Extract the (x, y) coordinate from the center of the cell holding the provided text.  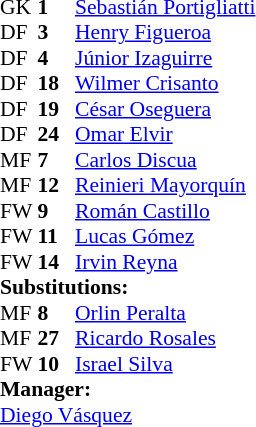
11 (57, 237)
Orlin Peralta (165, 313)
9 (57, 211)
Manager: (128, 389)
Lucas Gómez (165, 237)
Román Castillo (165, 211)
Substitutions: (128, 287)
Israel Silva (165, 364)
24 (57, 135)
Wilmer Crisanto (165, 83)
18 (57, 83)
Irvin Reyna (165, 262)
19 (57, 109)
Ricardo Rosales (165, 339)
12 (57, 185)
César Oseguera (165, 109)
4 (57, 58)
Carlos Discua (165, 160)
3 (57, 33)
8 (57, 313)
Júnior Izaguirre (165, 58)
Omar Elvir (165, 135)
7 (57, 160)
10 (57, 364)
Henry Figueroa (165, 33)
Reinieri Mayorquín (165, 185)
14 (57, 262)
27 (57, 339)
